Provide the [x, y] coordinate of the cell's center where the given text is located.  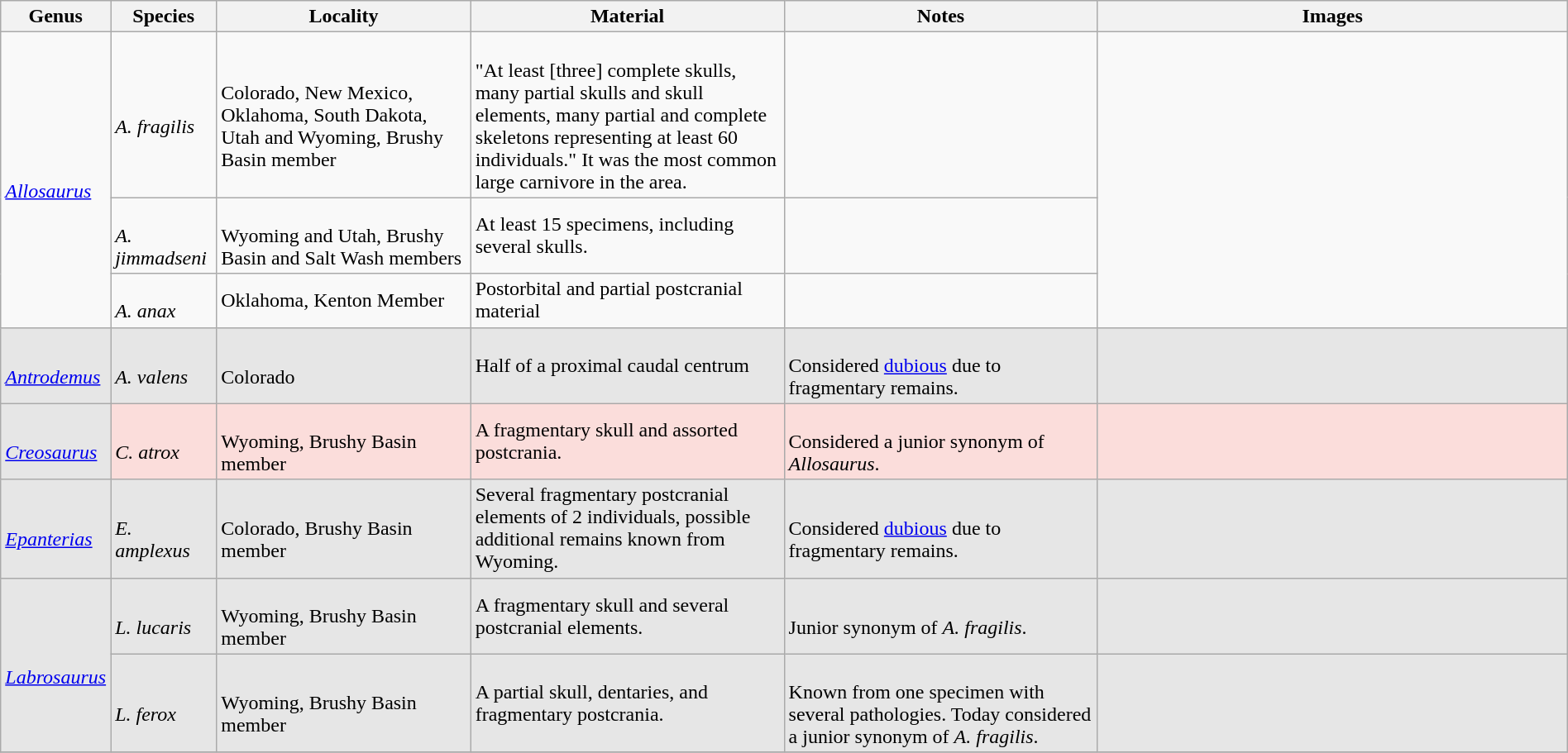
Colorado, Brushy Basin member [344, 529]
Junior synonym of A. fragilis. [941, 616]
L. ferox [164, 703]
A fragmentary skull and assorted postcrania. [627, 441]
Locality [344, 17]
Oklahoma, Kenton Member [344, 301]
Species [164, 17]
Labrosaurus [56, 665]
Postorbital and partial postcranial material [627, 301]
Epanterias [56, 529]
Colorado, New Mexico, Oklahoma, South Dakota, Utah and Wyoming, Brushy Basin member [344, 115]
Allosaurus [56, 180]
A fragmentary skull and several postcranial elements. [627, 616]
A. anax [164, 301]
At least 15 specimens, including several skulls. [627, 236]
Antrodemus [56, 365]
Notes [941, 17]
Several fragmentary postcranial elements of 2 individuals, possible additional remains known from Wyoming. [627, 529]
A. valens [164, 365]
A. jimmadseni [164, 236]
Considered a junior synonym of Allosaurus. [941, 441]
Half of a proximal caudal centrum [627, 365]
Material [627, 17]
Known from one specimen with several pathologies. Today considered a junior synonym of A. fragilis. [941, 703]
A. fragilis [164, 115]
Genus [56, 17]
Images [1332, 17]
Colorado [344, 365]
A partial skull, dentaries, and fragmentary postcrania. [627, 703]
C. atrox [164, 441]
Creosaurus [56, 441]
L. lucaris [164, 616]
Wyoming and Utah, Brushy Basin and Salt Wash members [344, 236]
E. amplexus [164, 529]
